For the text-containing cell, return its midpoint in [x, y] coordinate format. 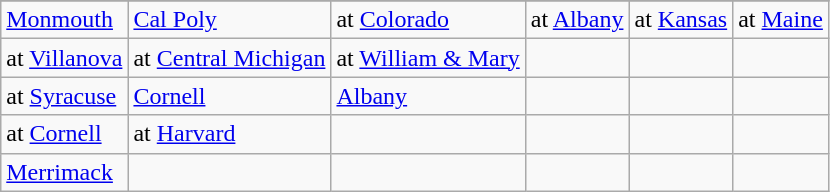
at Kansas [681, 20]
at Syracuse [64, 96]
at Harvard [230, 134]
Cal Poly [230, 20]
at Colorado [428, 20]
at Villanova [64, 58]
at Central Michigan [230, 58]
at William & Mary [428, 58]
Cornell [230, 96]
Merrimack [64, 172]
at Maine [781, 20]
Monmouth [64, 20]
Albany [428, 96]
at Cornell [64, 134]
at Albany [577, 20]
